From the cell containing the given text, extract its center point as (x, y) coordinate. 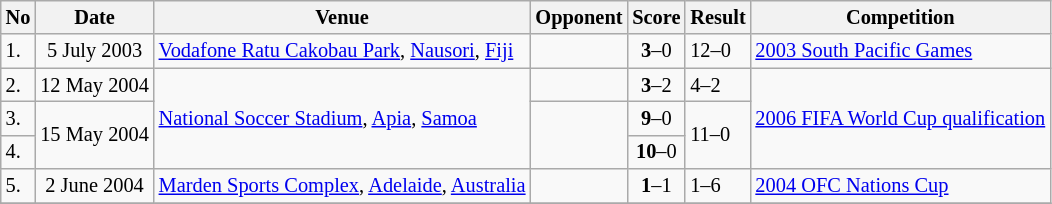
15 May 2004 (94, 134)
Venue (342, 17)
1–6 (718, 186)
3–0 (656, 51)
3. (18, 118)
10–0 (656, 152)
Opponent (578, 17)
Vodafone Ratu Cakobau Park, Nausori, Fiji (342, 51)
12–0 (718, 51)
Date (94, 17)
2 June 2004 (94, 186)
2004 OFC Nations Cup (901, 186)
1. (18, 51)
2003 South Pacific Games (901, 51)
4–2 (718, 85)
11–0 (718, 134)
5. (18, 186)
National Soccer Stadium, Apia, Samoa (342, 118)
3–2 (656, 85)
2. (18, 85)
4. (18, 152)
Score (656, 17)
No (18, 17)
Marden Sports Complex, Adelaide, Australia (342, 186)
9–0 (656, 118)
Result (718, 17)
Competition (901, 17)
1–1 (656, 186)
5 July 2003 (94, 51)
12 May 2004 (94, 85)
2006 FIFA World Cup qualification (901, 118)
